Output the [x, y] coordinate of the center of the cell containing the given text.  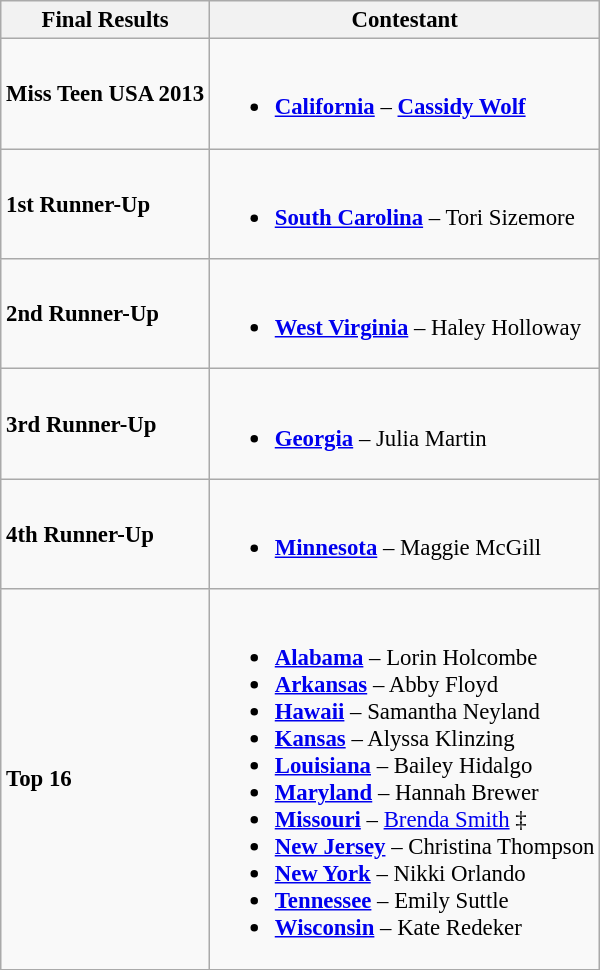
Miss Teen USA 2013 [106, 94]
Georgia – Julia Martin [404, 424]
Minnesota – Maggie McGill [404, 534]
2nd Runner-Up [106, 314]
4th Runner-Up [106, 534]
Contestant [404, 20]
1st Runner-Up [106, 204]
Top 16 [106, 779]
3rd Runner-Up [106, 424]
South Carolina – Tori Sizemore [404, 204]
California – Cassidy Wolf [404, 94]
Final Results [106, 20]
West Virginia – Haley Holloway [404, 314]
